For the text-containing cell, return its midpoint in (x, y) coordinate format. 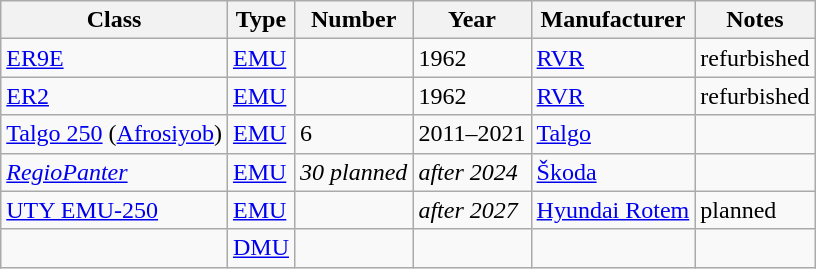
ER2 (114, 96)
30 planned (354, 172)
6 (354, 134)
Manufacturer (613, 20)
Škoda (613, 172)
2011–2021 (472, 134)
ER9E (114, 58)
RegioPanter (114, 172)
UTY EMU-250 (114, 210)
Talgo 250 (Afrosiyob) (114, 134)
Talgo (613, 134)
after 2027 (472, 210)
Class (114, 20)
Type (260, 20)
Hyundai Rotem (613, 210)
Year (472, 20)
planned (755, 210)
Number (354, 20)
after 2024 (472, 172)
DMU (260, 248)
Notes (755, 20)
